Capture the cell that displays the provided text and extract its [x, y] central coordinate. 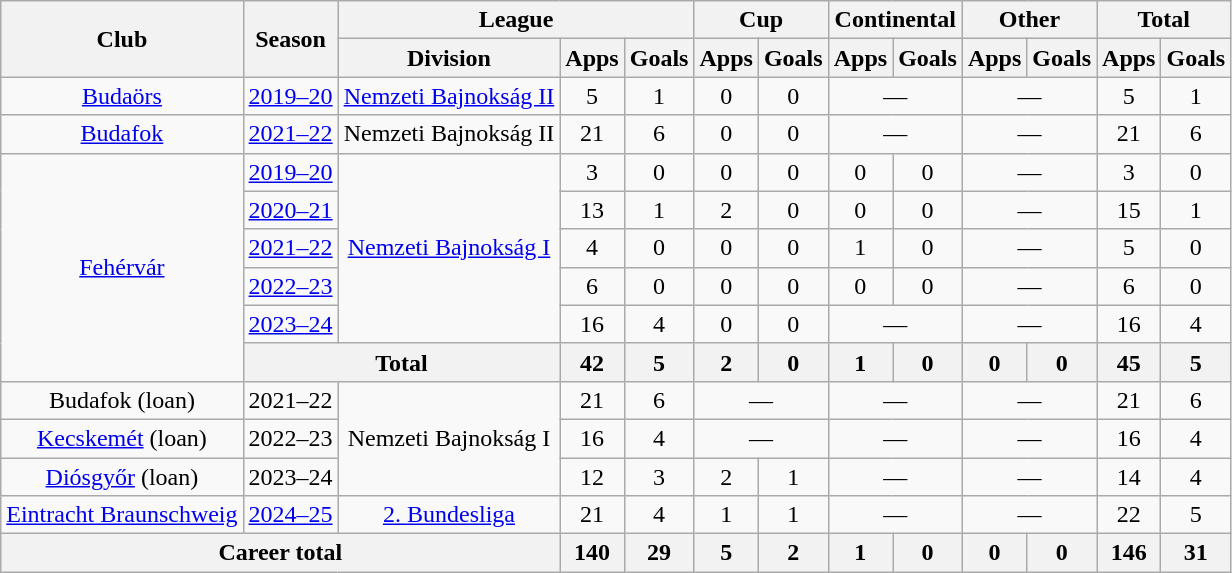
42 [592, 362]
Club [122, 39]
22 [1129, 515]
12 [592, 477]
13 [592, 210]
15 [1129, 210]
Division [449, 58]
45 [1129, 362]
Cup [761, 20]
Season [290, 39]
31 [1196, 553]
146 [1129, 553]
29 [659, 553]
Budafok (loan) [122, 400]
Other [1029, 20]
2020–21 [290, 210]
Career total [280, 553]
140 [592, 553]
2024–25 [290, 515]
14 [1129, 477]
Fehérvár [122, 267]
Diósgyőr (loan) [122, 477]
2. Bundesliga [449, 515]
Budafok [122, 134]
Budaörs [122, 96]
League [516, 20]
Continental [895, 20]
Kecskemét (loan) [122, 438]
Eintracht Braunschweig [122, 515]
